Output the (x, y) coordinate of the center of the cell containing the given text.  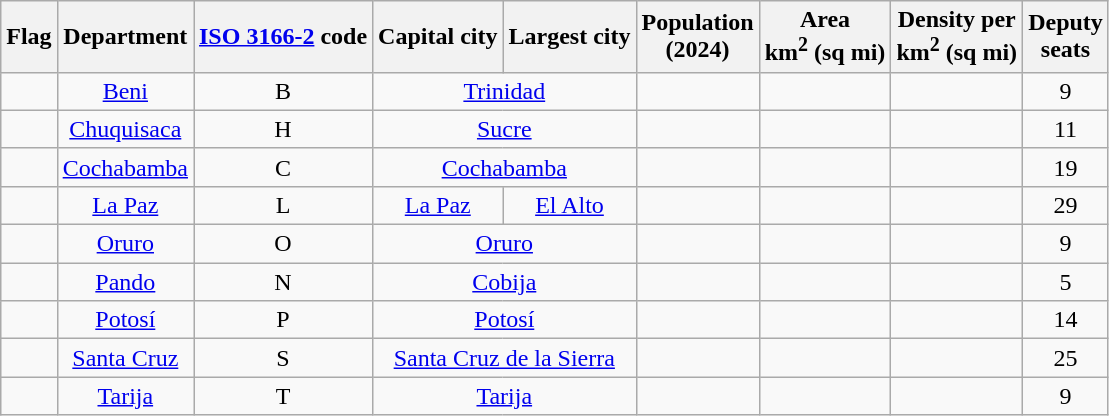
Capital city (438, 37)
Population(2024) (698, 37)
N (284, 282)
Department (125, 37)
B (284, 91)
T (284, 396)
Cobija (504, 282)
Sucre (504, 129)
Density per km2 (sq mi) (957, 37)
Largest city (570, 37)
C (284, 167)
Beni (125, 91)
El Alto (570, 205)
Santa Cruz de la Sierra (504, 358)
25 (1066, 358)
19 (1066, 167)
Santa Cruz (125, 358)
Pando (125, 282)
Flag (29, 37)
L (284, 205)
Areakm2 (sq mi) (825, 37)
S (284, 358)
Chuquisaca (125, 129)
O (284, 244)
ISO 3166-2 code (284, 37)
P (284, 320)
Trinidad (504, 91)
29 (1066, 205)
H (284, 129)
11 (1066, 129)
Deputyseats (1066, 37)
5 (1066, 282)
14 (1066, 320)
